Provide the [X, Y] coordinate of the cell's center where the given text is located.  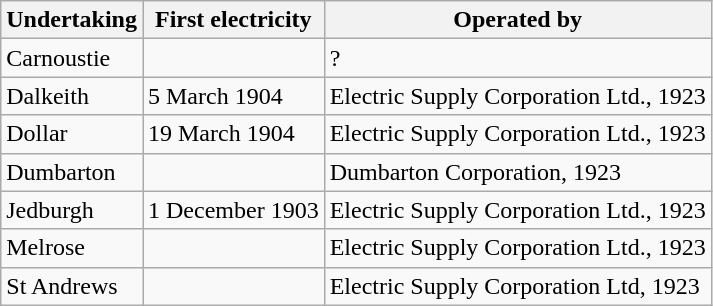
5 March 1904 [233, 96]
Operated by [518, 20]
Dalkeith [72, 96]
St Andrews [72, 286]
1 December 1903 [233, 210]
Dollar [72, 134]
? [518, 58]
19 March 1904 [233, 134]
Carnoustie [72, 58]
Undertaking [72, 20]
Melrose [72, 248]
Dumbarton Corporation, 1923 [518, 172]
Jedburgh [72, 210]
First electricity [233, 20]
Electric Supply Corporation Ltd, 1923 [518, 286]
Dumbarton [72, 172]
